Search for the cell housing the specified text and yield its (X, Y) center coordinate. 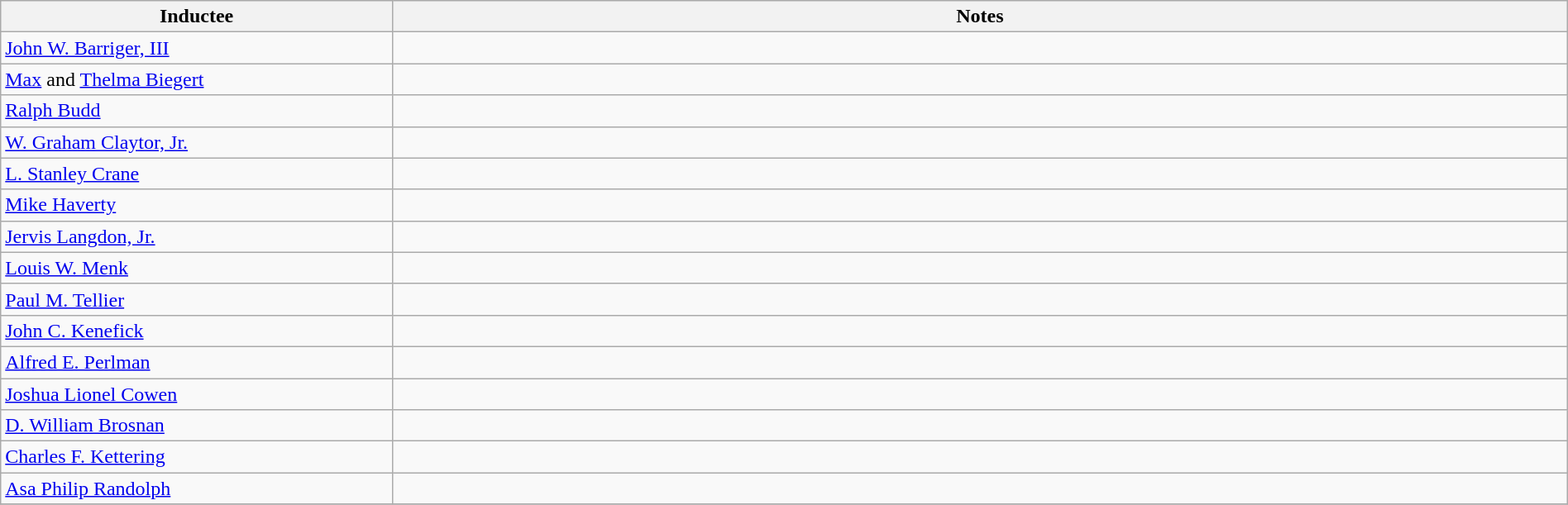
Alfred E. Perlman (197, 362)
Asa Philip Randolph (197, 488)
Inductee (197, 17)
W. Graham Claytor, Jr. (197, 142)
Ralph Budd (197, 111)
D. William Brosnan (197, 426)
Mike Haverty (197, 205)
L. Stanley Crane (197, 174)
Joshua Lionel Cowen (197, 394)
Louis W. Menk (197, 268)
Paul M. Tellier (197, 299)
John C. Kenefick (197, 331)
John W. Barriger, III (197, 48)
Max and Thelma Biegert (197, 79)
Jervis Langdon, Jr. (197, 236)
Notes (979, 17)
Charles F. Kettering (197, 457)
